Pinpoint the cell where the given text exists, returning its (X, Y) midpoint coordinate. 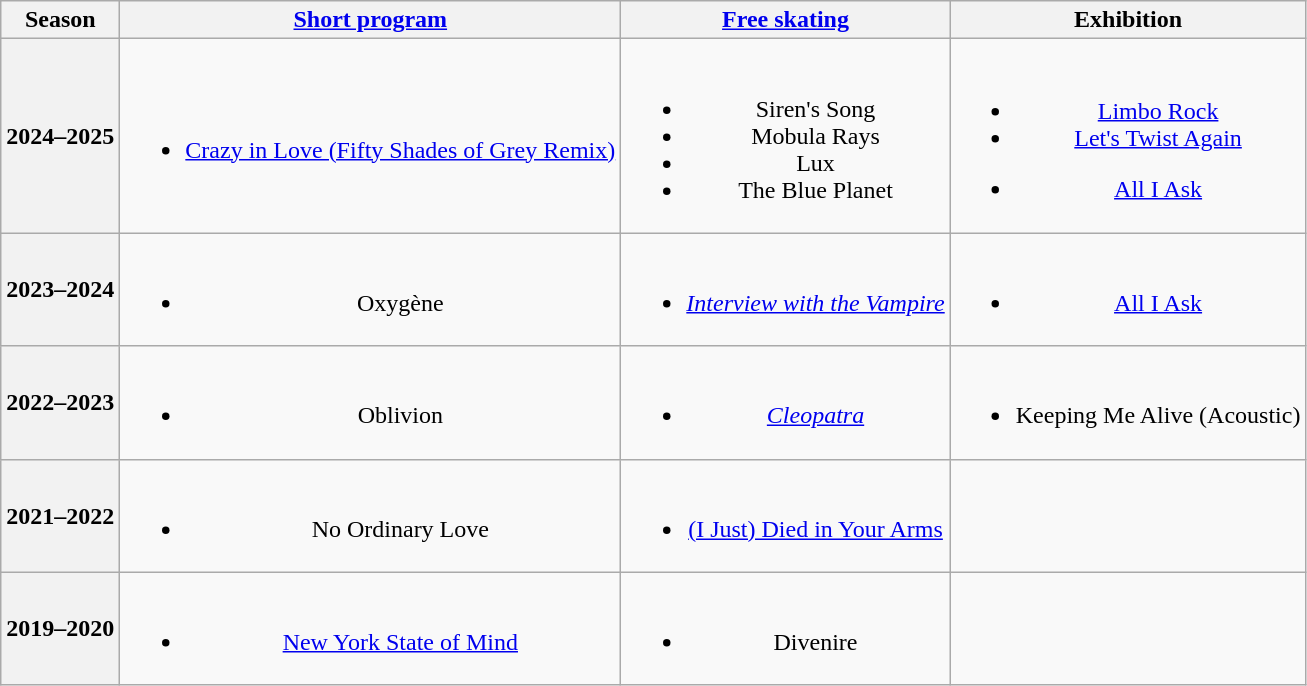
2019–2020 (60, 628)
Short program (370, 20)
2023–2024 (60, 290)
2024–2025 (60, 136)
Cleopatra (786, 402)
Divenire (786, 628)
2022–2023 (60, 402)
Interview with the Vampire (786, 290)
No Ordinary Love (370, 516)
All I Ask (1128, 290)
Season (60, 20)
Crazy in Love (Fifty Shades of Grey Remix) (370, 136)
Exhibition (1128, 20)
Free skating (786, 20)
(I Just) Died in Your Arms (786, 516)
Keeping Me Alive (Acoustic) (1128, 402)
2021–2022 (60, 516)
Limbo RockLet's Twist Again All I Ask (1128, 136)
Oblivion (370, 402)
New York State of Mind (370, 628)
Siren's Song Mobula Rays Lux The Blue Planet (786, 136)
Oxygène (370, 290)
